Detect which cell encompasses the target text, then output its (x, y) center coordinate. 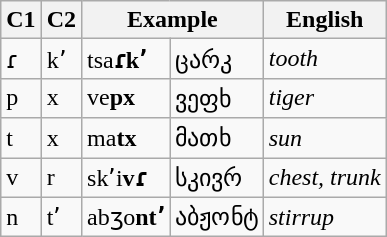
tiger (324, 98)
მათხ (217, 138)
abʒontʼ (126, 217)
vepx (126, 98)
t (21, 138)
n (21, 217)
Example (173, 20)
აბჟონტ (217, 217)
tsaɾkʼ (126, 59)
skʼivɾ (126, 178)
sun (324, 138)
ɾ (21, 59)
matx (126, 138)
v (21, 178)
tʼ (61, 217)
სკივრ (217, 178)
English (324, 20)
r (61, 178)
p (21, 98)
ვეფხ (217, 98)
C1 (21, 20)
C2 (61, 20)
ცარკ (217, 59)
kʼ (61, 59)
chest, trunk (324, 178)
tooth (324, 59)
stirrup (324, 217)
